Return [x, y] of the center of cell containing provided text 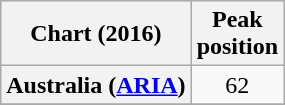
62 [237, 85]
Australia (ARIA) [96, 85]
Peakposition [237, 34]
Chart (2016) [96, 34]
